Scan for the cell matching the given text and deliver its (x, y) coordinate at center. 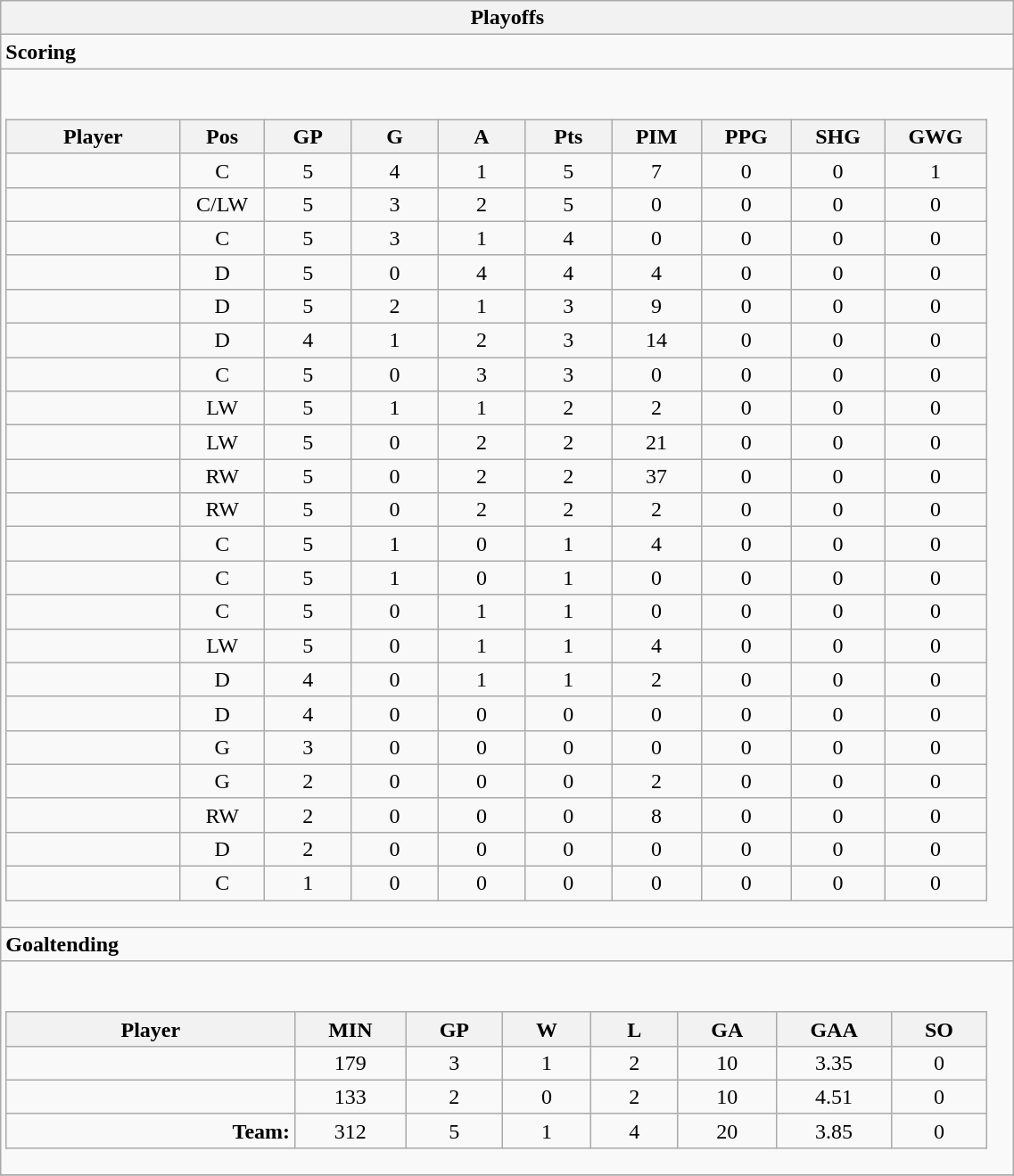
GWG (936, 136)
A (482, 136)
179 (350, 1063)
W (548, 1029)
Pos (223, 136)
Player MIN GP W L GA GAA SO 179 3 1 2 10 3.35 0 133 2 0 2 10 4.51 0 Team: 312 5 1 4 20 3.85 0 (507, 1068)
14 (656, 341)
Scoring (507, 52)
20 (728, 1131)
Goaltending (507, 944)
C/LW (223, 204)
7 (656, 170)
L (635, 1029)
SO (938, 1029)
SHG (838, 136)
312 (350, 1131)
9 (656, 306)
8 (656, 815)
GA (728, 1029)
3.85 (834, 1131)
PIM (656, 136)
133 (350, 1097)
3.35 (834, 1063)
GAA (834, 1029)
Playoffs (507, 18)
Team: (151, 1131)
37 (656, 476)
Pts (569, 136)
21 (656, 442)
MIN (350, 1029)
PPG (746, 136)
4.51 (834, 1097)
